Detect which cell encompasses the target text, then output its [X, Y] center coordinate. 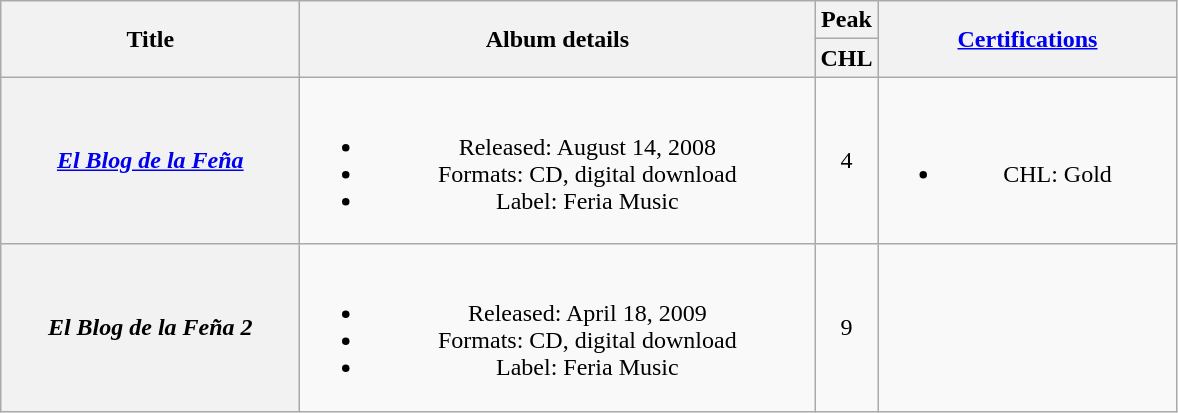
El Blog de la Feña [150, 160]
Album details [558, 39]
Peak [846, 20]
9 [846, 328]
Released: August 14, 2008Formats: CD, digital downloadLabel: Feria Music [558, 160]
4 [846, 160]
El Blog de la Feña 2 [150, 328]
Title [150, 39]
Certifications [1028, 39]
Released: April 18, 2009Formats: CD, digital downloadLabel: Feria Music [558, 328]
CHL [846, 58]
CHL: Gold [1028, 160]
